Determine the (X, Y) coordinate at the center of the cell enclosing the given text.  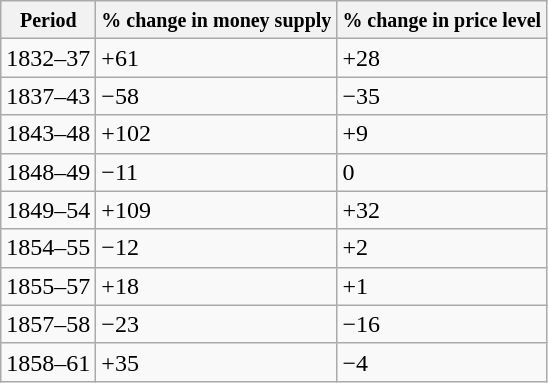
+61 (216, 58)
+28 (442, 58)
−16 (442, 324)
+9 (442, 134)
1858–61 (48, 362)
1854–55 (48, 248)
1849–54 (48, 210)
−12 (216, 248)
1837–43 (48, 96)
1855–57 (48, 286)
1843–48 (48, 134)
+35 (216, 362)
+109 (216, 210)
Period (48, 20)
1857–58 (48, 324)
+18 (216, 286)
−58 (216, 96)
% change in money supply (216, 20)
0 (442, 172)
−35 (442, 96)
−4 (442, 362)
+1 (442, 286)
−23 (216, 324)
1848–49 (48, 172)
+2 (442, 248)
1832–37 (48, 58)
+102 (216, 134)
% change in price level (442, 20)
+32 (442, 210)
−11 (216, 172)
